Return the (X, Y) coordinate for the center point of the cell that contains the specified text.  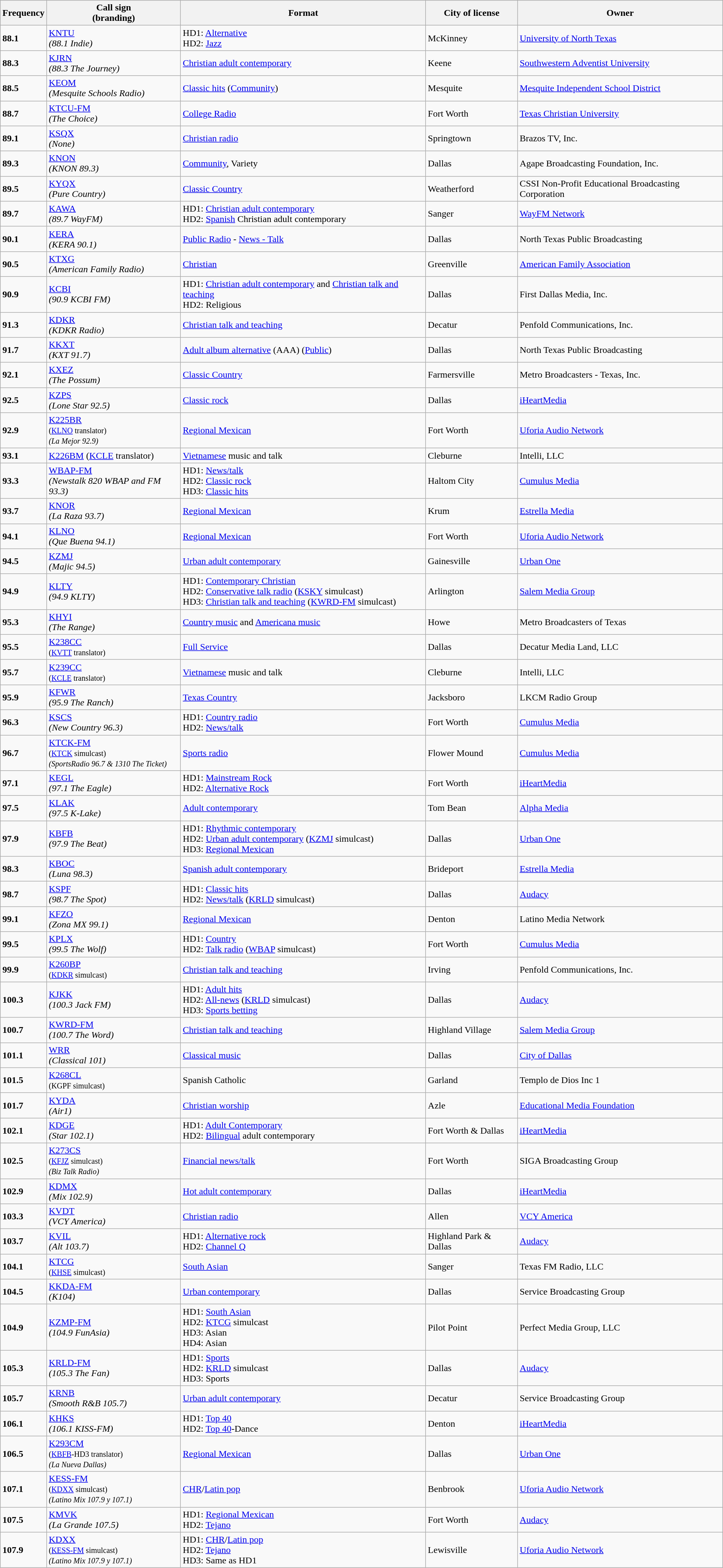
Keene (472, 63)
88.1 (24, 38)
K273CS (KFJZ simulcast) (Biz Talk Radio) (114, 1161)
Owner (620, 13)
HD1: AlternativeHD2: Jazz (303, 38)
VCY America (620, 1216)
KJKK (100.3 Jack FM) (114, 1000)
Weatherford (472, 188)
Format (303, 13)
92.5 (24, 400)
KEGL (97.1 The Eagle) (114, 783)
107.9 (24, 1550)
Brideport (472, 869)
103.3 (24, 1216)
93.3 (24, 481)
107.5 (24, 1520)
HD1: Rhythmic contemporaryHD2: Urban adult contemporary (KZMJ simulcast)HD3: Regional Mexican (303, 839)
97.5 (24, 809)
96.3 (24, 722)
Classic hits (Community) (303, 88)
Hot adult contemporary (303, 1191)
KZMJ (Majic 94.5) (114, 561)
KEOM (Mesquite Schools Radio) (114, 88)
KLNO (Que Buena 94.1) (114, 536)
KESS-FM (KDXX simulcast) (Latino Mix 107.9 y 107.1) (114, 1489)
Lewisville (472, 1550)
Mesquite Independent School District (620, 88)
KFWR (95.9 The Ranch) (114, 697)
Krum (472, 511)
KTXG (American Family Radio) (114, 264)
99.5 (24, 944)
Garland (472, 1080)
HD1: Regional MexicanHD2: Tejano (303, 1520)
K239CC (KCLE translator) (114, 672)
Public Radio - News - Talk (303, 239)
KWRD-FM (100.7 The Word) (114, 1030)
KDXX (KESS-FM simulcast) (Latino Mix 107.9 y 107.1) (114, 1550)
Gainesville (472, 561)
Community, Variety (303, 164)
Country music and Americana music (303, 622)
First Dallas Media, Inc. (620, 294)
Educational Media Foundation (620, 1105)
WBAP-FM (Newstalk 820 WBAP and FM 93.3) (114, 481)
KZMP-FM (104.9 FunAsia) (114, 1327)
Arlington (472, 592)
K225BR (KLNO translator) (La Mejor 92.9) (114, 431)
88.3 (24, 63)
107.1 (24, 1489)
101.1 (24, 1055)
92.1 (24, 375)
HD1: Country radioHD2: News/talk (303, 722)
Urban contemporary (303, 1292)
KERA (KERA 90.1) (114, 239)
90.9 (24, 294)
HD1: SportsHD2: KRLD simulcastHD3: Sports (303, 1368)
KSPF (98.7 The Spot) (114, 894)
American Family Association (620, 264)
KNOR (La Raza 93.7) (114, 511)
Christian adult contemporary (303, 63)
105.3 (24, 1368)
Fort Worth & Dallas (472, 1131)
Texas FM Radio, LLC (620, 1266)
KSCS (New Country 96.3) (114, 722)
KPLX (99.5 The Wolf) (114, 944)
KTCK-FM (KTCK simulcast) (SportsRadio 96.7 & 1310 The Ticket) (114, 753)
KAWA (89.7 WayFM) (114, 214)
Texas Christian University (620, 114)
Southwestern Adventist University (620, 63)
KSQX (None) (114, 138)
K260BP (KDKR simulcast) (114, 969)
Agape Broadcasting Foundation, Inc. (620, 164)
KBOC (Luna 98.3) (114, 869)
KRLD-FM (105.3 The Fan) (114, 1368)
101.5 (24, 1080)
KVIL (Alt 103.7) (114, 1242)
102.9 (24, 1191)
K238CC (KVTT translator) (114, 647)
91.3 (24, 324)
Templo de Dios Inc 1 (620, 1080)
Highland Village (472, 1030)
Perfect Media Group, LLC (620, 1327)
KRNB (Smooth R&B 105.7) (114, 1398)
Full Service (303, 647)
Springtown (472, 138)
Benbrook (472, 1489)
Allen (472, 1216)
Spanish adult contemporary (303, 869)
106.1 (24, 1423)
90.1 (24, 239)
KFZO (Zona MX 99.1) (114, 919)
CHR/Latin pop (303, 1489)
KYQX (Pure Country) (114, 188)
89.1 (24, 138)
Metro Broadcasters of Texas (620, 622)
91.7 (24, 350)
HD1: Christian adult contemporaryHD2: Spanish Christian adult contemporary (303, 214)
Texas Country (303, 697)
KLTY (94.9 KLTY) (114, 592)
HD1: Mainstream RockHD2: Alternative Rock (303, 783)
98.3 (24, 869)
CSSI Non-Profit Educational Broadcasting Corporation (620, 188)
100.3 (24, 1000)
Azle (472, 1105)
KYDA (Air1) (114, 1105)
95.9 (24, 697)
HD1: CountryHD2: Talk radio (WBAP simulcast) (303, 944)
HD1: Top 40HD2: Top 40-Dance (303, 1423)
KMVK (La Grande 107.5) (114, 1520)
90.5 (24, 264)
105.7 (24, 1398)
Adult contemporary (303, 809)
93.1 (24, 456)
Call sign(branding) (114, 13)
89.3 (24, 164)
97.1 (24, 783)
KHYI (The Range) (114, 622)
KNTU (88.1 Indie) (114, 38)
KDMX (Mix 102.9) (114, 1191)
Highland Park & Dallas (472, 1242)
Pilot Point (472, 1327)
Howe (472, 622)
97.9 (24, 839)
LKCM Radio Group (620, 697)
Spanish Catholic (303, 1080)
99.1 (24, 919)
Christian (303, 264)
KCBI (90.9 KCBI FM) (114, 294)
KKDA-FM (K104) (114, 1292)
KNON (KNON 89.3) (114, 164)
K268CL (KGPF simulcast) (114, 1080)
HD1: Classic hitsHD2: News/talk (KRLD simulcast) (303, 894)
KDKR (KDKR Radio) (114, 324)
HD1: Adult ContemporaryHD2: Bilingual adult contemporary (303, 1131)
Brazos TV, Inc. (620, 138)
89.7 (24, 214)
99.9 (24, 969)
Frequency (24, 13)
Sports radio (303, 753)
K226BM (KCLE translator) (114, 456)
102.5 (24, 1161)
92.9 (24, 431)
89.5 (24, 188)
Adult album alternative (AAA) (Public) (303, 350)
93.7 (24, 511)
KDGE (Star 102.1) (114, 1131)
94.9 (24, 592)
KXEZ (The Possum) (114, 375)
Latino Media Network (620, 919)
HD1: Adult hitsHD2: All-news (KRLD simulcast)HD3: Sports betting (303, 1000)
KZPS (Lone Star 92.5) (114, 400)
Christian worship (303, 1105)
University of North Texas (620, 38)
104.5 (24, 1292)
McKinney (472, 38)
Greenville (472, 264)
Financial news/talk (303, 1161)
KLAK (97.5 K-Lake) (114, 809)
KHKS (106.1 KISS-FM) (114, 1423)
104.9 (24, 1327)
SIGA Broadcasting Group (620, 1161)
94.5 (24, 561)
Alpha Media (620, 809)
95.5 (24, 647)
95.3 (24, 622)
Farmersville (472, 375)
HD1: Christian adult contemporary and Christian talk and teachingHD2: Religious (303, 294)
WayFM Network (620, 214)
Irving (472, 969)
101.7 (24, 1105)
Decatur Media Land, LLC (620, 647)
KKXT (KXT 91.7) (114, 350)
K293CM (KBFB-HD3 translator) (La Nueva Dallas) (114, 1454)
106.5 (24, 1454)
Classical music (303, 1055)
100.7 (24, 1030)
88.7 (24, 114)
96.7 (24, 753)
HD1: Contemporary ChristianHD2: Conservative talk radio (KSKY simulcast)HD3: Christian talk and teaching (KWRD-FM simulcast) (303, 592)
City of Dallas (620, 1055)
103.7 (24, 1242)
104.1 (24, 1266)
HD1: CHR/Latin popHD2: TejanoHD3: Same as HD1 (303, 1550)
95.7 (24, 672)
Mesquite (472, 88)
98.7 (24, 894)
Flower Mound (472, 753)
KVDT (VCY America) (114, 1216)
Haltom City (472, 481)
HD1: News/talkHD2: Classic rockHD3: Classic hits (303, 481)
South Asian (303, 1266)
102.1 (24, 1131)
Tom Bean (472, 809)
HD1: Alternative rockHD2: Channel Q (303, 1242)
HD1: South AsianHD2: KTCG simulcastHD3: AsianHD4: Asian (303, 1327)
KJRN (88.3 The Journey) (114, 63)
City of license (472, 13)
KBFB (97.9 The Beat) (114, 839)
College Radio (303, 114)
Classic rock (303, 400)
KTCU-FM (The Choice) (114, 114)
WRR (Classical 101) (114, 1055)
88.5 (24, 88)
94.1 (24, 536)
Jacksboro (472, 697)
KTCG (KHSE simulcast) (114, 1266)
Metro Broadcasters - Texas, Inc. (620, 375)
